Output the (X, Y) coordinate of the center of the cell containing the given text.  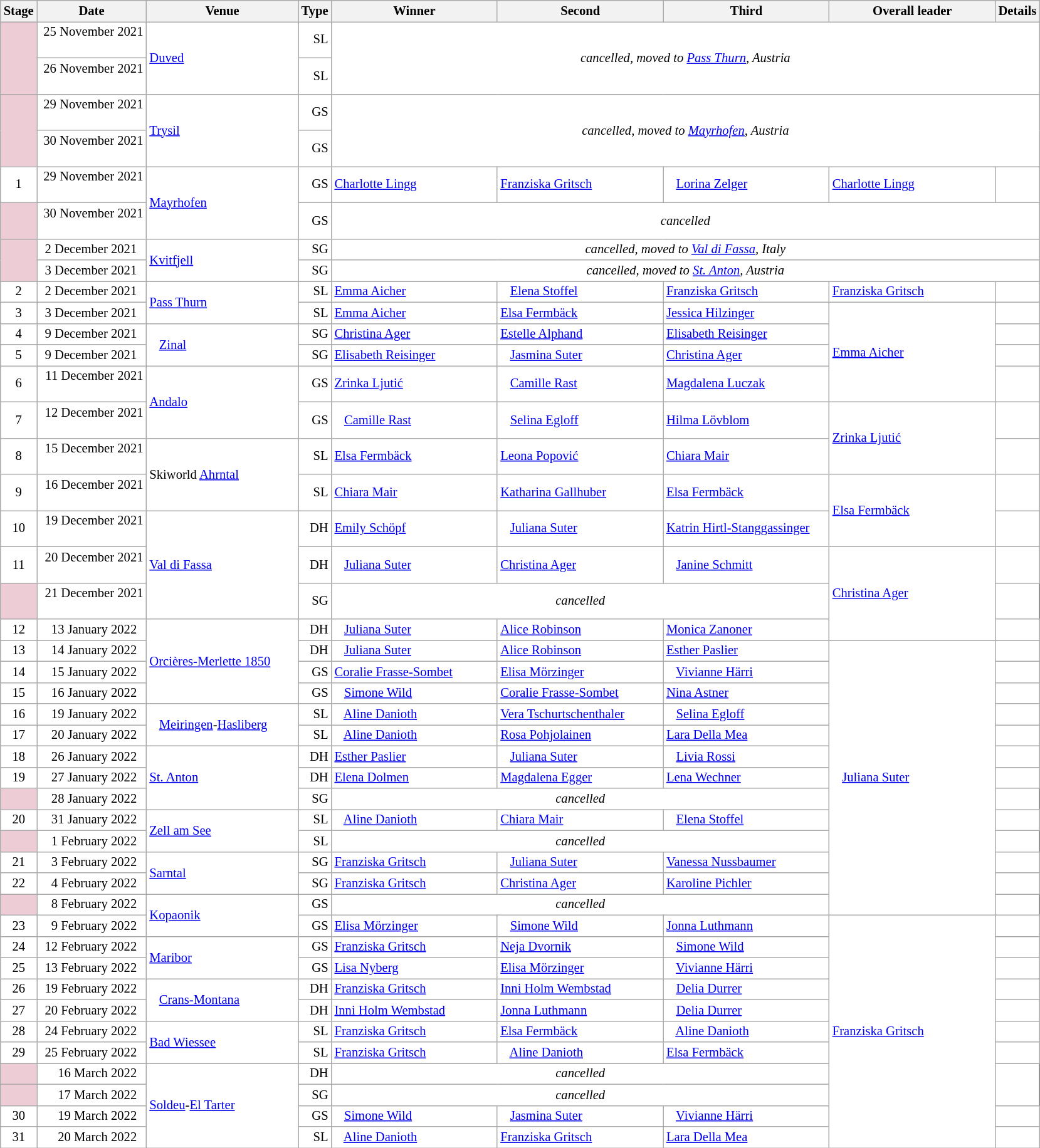
27 (19, 1010)
19 (19, 778)
15 January 2022 (92, 672)
20 December 2021 (92, 565)
cancelled, moved to Mayrhofen, Austria (686, 130)
Lisa Nyberg (415, 968)
Rosa Pohjolainen (580, 735)
21 December 2021 (92, 601)
Orcières-Merlette 1850 (222, 662)
9 (19, 492)
15 December 2021 (92, 456)
Kvitfjell (222, 260)
Lorina Zelger (746, 184)
Skiworld Ahrntal (222, 474)
cancelled, moved to Val di Fassa, Italy (686, 249)
Magdalena Egger (580, 778)
20 March 2022 (92, 1137)
20 February 2022 (92, 1010)
Emily Schöpf (415, 528)
Magdalena Luczak (746, 384)
Bad Wiessee (222, 1042)
26 January 2022 (92, 756)
11 December 2021 (92, 384)
10 (19, 528)
3 February 2022 (92, 862)
12 February 2022 (92, 947)
Vanessa Nussbaumer (746, 862)
24 (19, 947)
Andalo (222, 402)
19 February 2022 (92, 989)
Stage (19, 11)
5 (19, 355)
Janine Schmitt (746, 565)
27 January 2022 (92, 778)
Karoline Pichler (746, 883)
23 (19, 926)
Katrin Hirtl-Stanggassinger (746, 528)
Vera Tschurtschenthaler (580, 714)
29 (19, 1052)
31 January 2022 (92, 820)
12 (19, 630)
14 (19, 672)
13 (19, 650)
Venue (222, 11)
9 February 2022 (92, 926)
14 January 2022 (92, 650)
18 (19, 756)
15 (19, 693)
20 (19, 820)
Jessica Hilzinger (746, 313)
Monica Zanoner (746, 630)
28 (19, 1031)
Second (580, 11)
cancelled, moved to Pass Thurn, Austria (686, 58)
Type (315, 11)
13 January 2022 (92, 630)
Hilma Lövblom (746, 420)
25 November 2021 (92, 39)
11 (19, 565)
8 (19, 456)
22 (19, 883)
19 December 2021 (92, 528)
16 March 2022 (92, 1073)
Nina Astner (746, 693)
8 February 2022 (92, 904)
Sarntal (222, 873)
30 (19, 1116)
28 January 2022 (92, 799)
Duved (222, 58)
Winner (415, 11)
16 (19, 714)
Maribor (222, 958)
16 December 2021 (92, 492)
12 December 2021 (92, 420)
Kopaonik (222, 915)
1 (19, 184)
Trysil (222, 130)
6 (19, 384)
Zell am See (222, 830)
4 (19, 334)
Date (92, 11)
3 (19, 313)
21 (19, 862)
Soldeu-El Tarter (222, 1105)
St. Anton (222, 777)
Lena Wechner (746, 778)
19 March 2022 (92, 1116)
25 (19, 968)
Estelle Alphand (580, 334)
Val di Fassa (222, 564)
26 November 2021 (92, 76)
Overall leader (913, 11)
cancelled, moved to St. Anton, Austria (686, 270)
17 (19, 735)
Third (746, 11)
16 January 2022 (92, 693)
Details (1017, 11)
13 February 2022 (92, 968)
19 January 2022 (92, 714)
Pass Thurn (222, 302)
24 February 2022 (92, 1031)
4 February 2022 (92, 883)
Katharina Gallhuber (580, 492)
Livia Rossi (746, 756)
17 March 2022 (92, 1095)
Mayrhofen (222, 202)
31 (19, 1137)
Crans-Montana (222, 999)
7 (19, 420)
25 February 2022 (92, 1052)
Elena Dolmen (415, 778)
1 February 2022 (92, 841)
Meiringen-Hasliberg (222, 724)
Neja Dvornik (580, 947)
20 January 2022 (92, 735)
Zinal (222, 345)
2 (19, 291)
Leona Popović (580, 456)
26 (19, 989)
